Find where the given text appears and provide that cell's center as [X, Y] coordinate. 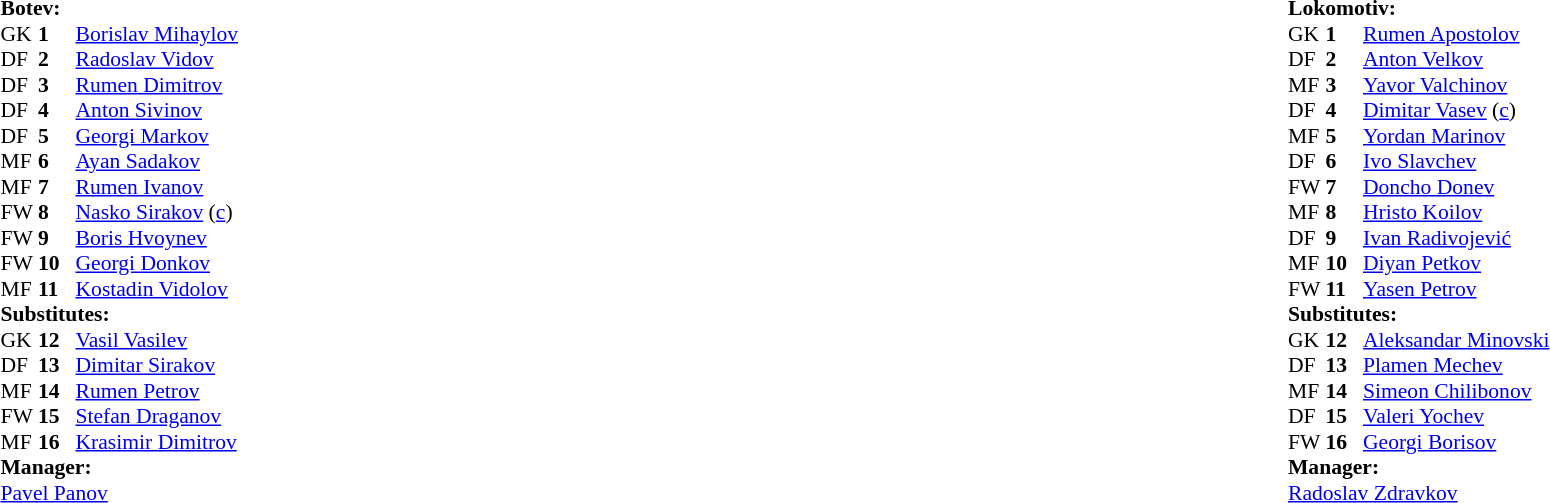
Boris Hvoynev [157, 238]
Rumen Ivanov [157, 187]
Rumen Petrov [157, 391]
Diyan Petkov [1456, 263]
Radoslav Vidov [157, 59]
Borislav Mihaylov [157, 34]
Anton Sivinov [157, 111]
Rumen Apostolov [1456, 34]
Yordan Marinov [1456, 136]
Ayan Sadakov [157, 161]
Valeri Yochev [1456, 417]
Rumen Dimitrov [157, 85]
Georgi Borisov [1456, 442]
Ivo Slavchev [1456, 161]
Dimitar Vasev (c) [1456, 111]
Ivan Radivojević [1456, 238]
Krasimir Dimitrov [157, 442]
Georgi Markov [157, 136]
Dimitar Sirakov [157, 365]
Doncho Donev [1456, 187]
Yavor Valchinov [1456, 85]
Stefan Draganov [157, 417]
Anton Velkov [1456, 59]
Hristo Koilov [1456, 213]
Yasen Petrov [1456, 289]
Simeon Chilibonov [1456, 391]
Aleksandar Minovski [1456, 340]
Plamen Mechev [1456, 365]
Georgi Donkov [157, 263]
Vasil Vasilev [157, 340]
Kostadin Vidolov [157, 289]
Nasko Sirakov (c) [157, 213]
